Return the [x, y] coordinate for the center point of the cell that contains the specified text.  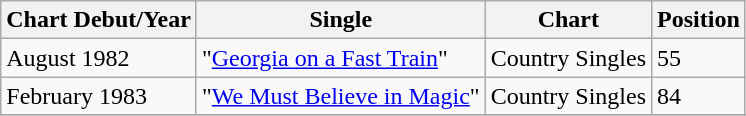
84 [699, 96]
Chart Debut/Year [99, 20]
Chart [568, 20]
55 [699, 58]
"We Must Believe in Magic" [340, 96]
February 1983 [99, 96]
Position [699, 20]
Single [340, 20]
August 1982 [99, 58]
"Georgia on a Fast Train" [340, 58]
